Output the [X, Y] coordinate of the center of the cell containing the given text.  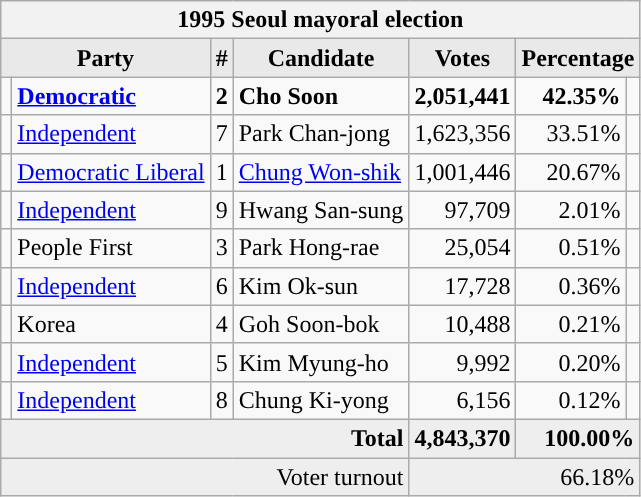
6,156 [462, 400]
4,843,370 [462, 438]
1995 Seoul mayoral election [320, 20]
2,051,441 [462, 96]
5 [222, 362]
1 [222, 172]
Percentage [578, 58]
Chung Won-shik [321, 172]
9,992 [462, 362]
Candidate [321, 58]
10,488 [462, 324]
17,728 [462, 286]
Democratic [111, 96]
0.12% [571, 400]
# [222, 58]
People First [111, 248]
4 [222, 324]
Party [106, 58]
Votes [462, 58]
0.21% [571, 324]
Democratic Liberal [111, 172]
8 [222, 400]
Voter turnout [205, 477]
42.35% [571, 96]
Kim Ok-sun [321, 286]
Park Hong-rae [321, 248]
25,054 [462, 248]
1,001,446 [462, 172]
Park Chan-jong [321, 134]
2 [222, 96]
Korea [111, 324]
Total [205, 438]
Chung Ki-yong [321, 400]
3 [222, 248]
1,623,356 [462, 134]
6 [222, 286]
33.51% [571, 134]
66.18% [524, 477]
0.36% [571, 286]
Goh Soon-bok [321, 324]
Kim Myung-ho [321, 362]
7 [222, 134]
20.67% [571, 172]
2.01% [571, 210]
0.20% [571, 362]
0.51% [571, 248]
Hwang San-sung [321, 210]
9 [222, 210]
Cho Soon [321, 96]
97,709 [462, 210]
100.00% [578, 438]
